Return (X, Y) of the center of cell containing provided text 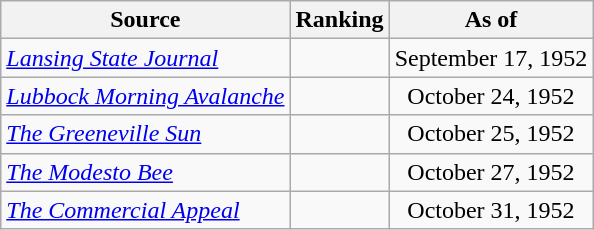
The Modesto Bee (146, 172)
The Commercial Appeal (146, 210)
The Greeneville Sun (146, 134)
October 25, 1952 (491, 134)
October 27, 1952 (491, 172)
October 31, 1952 (491, 210)
October 24, 1952 (491, 96)
Source (146, 20)
As of (491, 20)
Ranking (340, 20)
September 17, 1952 (491, 58)
Lansing State Journal (146, 58)
Lubbock Morning Avalanche (146, 96)
